Locate the cell with the specified text and output its (X, Y) center coordinate. 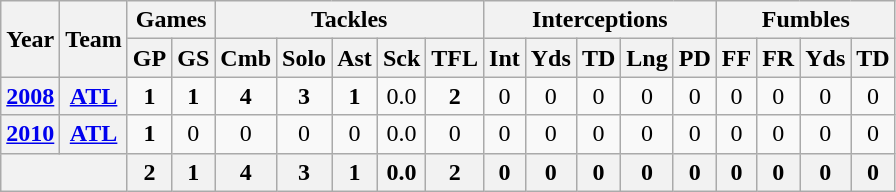
Games (170, 20)
Interceptions (600, 20)
Int (505, 58)
Tackles (350, 20)
2010 (30, 134)
FR (778, 58)
PD (694, 58)
Fumbles (806, 20)
Lng (647, 58)
Ast (355, 58)
Team (94, 39)
Sck (401, 58)
GS (194, 58)
FF (736, 58)
TFL (455, 58)
2008 (30, 96)
GP (149, 58)
Cmb (246, 58)
Solo (304, 58)
Year (30, 39)
